Pinpoint the cell where the given text exists, returning its (X, Y) midpoint coordinate. 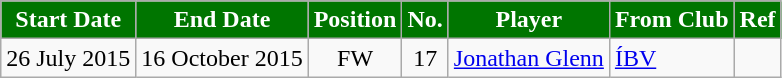
Position (355, 20)
FW (355, 58)
16 October 2015 (222, 58)
From Club (672, 20)
Player (528, 20)
17 (425, 58)
Start Date (68, 20)
Ref (758, 20)
Jonathan Glenn (528, 58)
No. (425, 20)
End Date (222, 20)
26 July 2015 (68, 58)
ÍBV (672, 58)
